Pinpoint the cell where the given text exists, returning its (X, Y) midpoint coordinate. 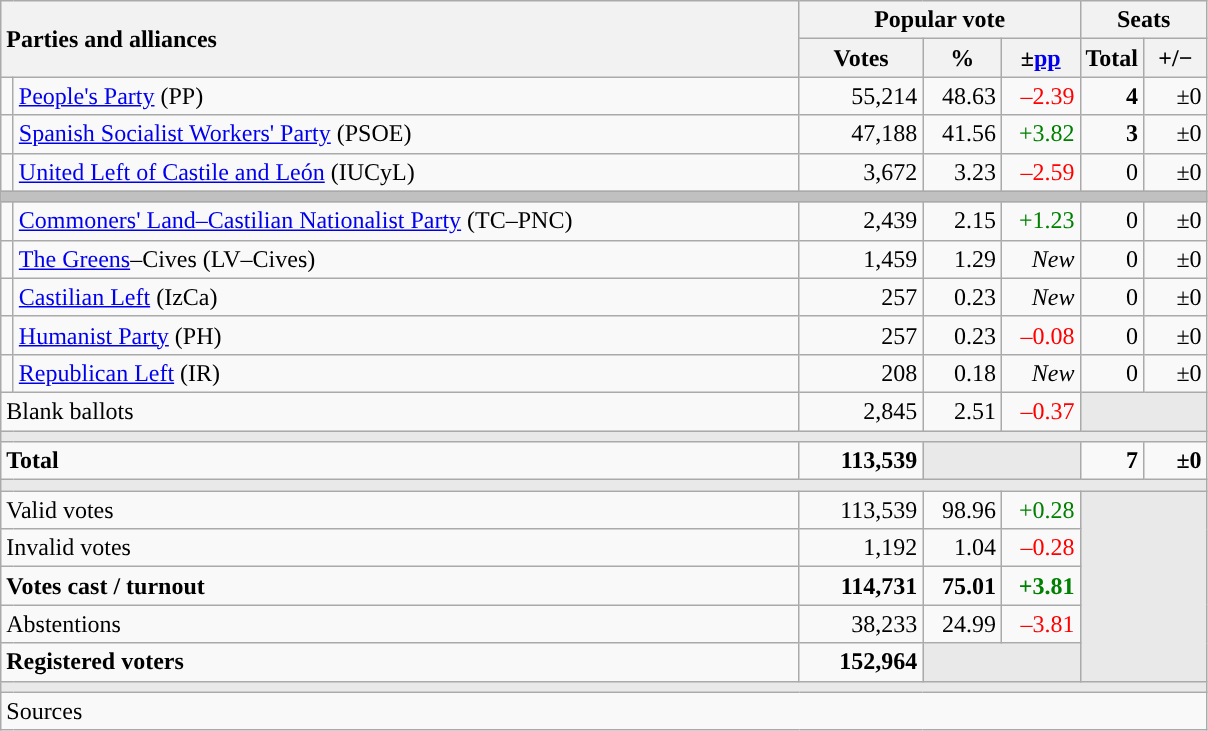
2,439 (861, 221)
Invalid votes (400, 548)
4 (1112, 96)
1.04 (962, 548)
–0.08 (1040, 335)
% (962, 58)
Commoners' Land–Castilian Nationalist Party (TC–PNC) (406, 221)
1,459 (861, 259)
United Left of Castile and León (IUCyL) (406, 172)
1,192 (861, 548)
+1.23 (1040, 221)
0.18 (962, 373)
–2.39 (1040, 96)
Humanist Party (PH) (406, 335)
–3.81 (1040, 624)
Votes (861, 58)
Blank ballots (400, 411)
2.51 (962, 411)
3 (1112, 134)
–2.59 (1040, 172)
Parties and alliances (400, 39)
2.15 (962, 221)
+/− (1176, 58)
55,214 (861, 96)
Republican Left (IR) (406, 373)
1.29 (962, 259)
75.01 (962, 586)
3,672 (861, 172)
People's Party (PP) (406, 96)
47,188 (861, 134)
7 (1112, 461)
+3.81 (1040, 586)
152,964 (861, 662)
Valid votes (400, 510)
Spanish Socialist Workers' Party (PSOE) (406, 134)
38,233 (861, 624)
98.96 (962, 510)
Votes cast / turnout (400, 586)
Popular vote (940, 20)
±pp (1040, 58)
Sources (604, 711)
48.63 (962, 96)
–0.28 (1040, 548)
2,845 (861, 411)
Seats (1144, 20)
–0.37 (1040, 411)
+0.28 (1040, 510)
24.99 (962, 624)
3.23 (962, 172)
Castilian Left (IzCa) (406, 297)
Abstentions (400, 624)
Registered voters (400, 662)
41.56 (962, 134)
208 (861, 373)
114,731 (861, 586)
The Greens–Cives (LV–Cives) (406, 259)
+3.82 (1040, 134)
